Find where the given text appears and provide that cell's center as (x, y) coordinate. 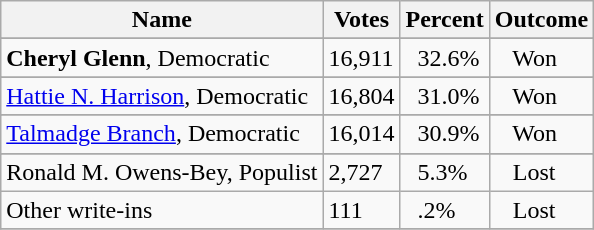
Other write-ins (162, 210)
Votes (362, 20)
Outcome (541, 20)
Ronald M. Owens-Bey, Populist (162, 172)
Cheryl Glenn, Democratic (162, 58)
.2% (444, 210)
16,911 (362, 58)
32.6% (444, 58)
16,014 (362, 134)
Talmadge Branch, Democratic (162, 134)
31.0% (444, 96)
16,804 (362, 96)
111 (362, 210)
Name (162, 20)
Hattie N. Harrison, Democratic (162, 96)
30.9% (444, 134)
5.3% (444, 172)
Percent (444, 20)
2,727 (362, 172)
